Identify which cell holds the provided text, then report its (X, Y) central coordinate. 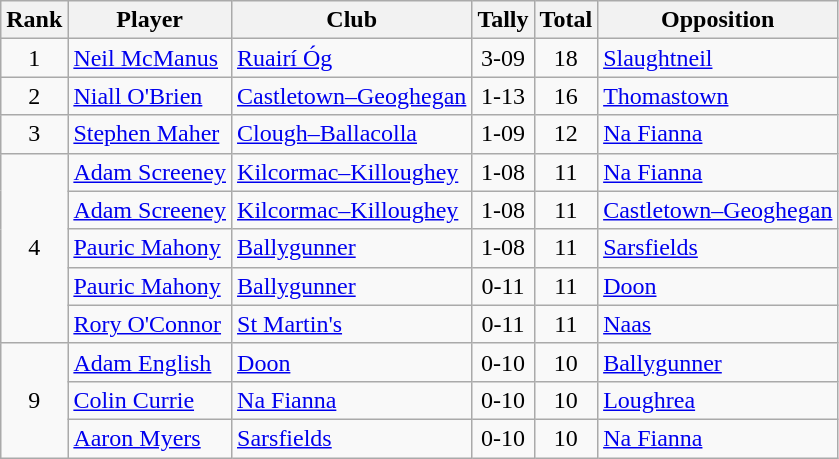
3 (34, 134)
1-13 (503, 96)
Adam English (150, 362)
Total (566, 20)
16 (566, 96)
Naas (718, 324)
Neil McManus (150, 58)
Opposition (718, 20)
Clough–Ballacolla (352, 134)
Player (150, 20)
12 (566, 134)
Aaron Myers (150, 438)
Stephen Maher (150, 134)
2 (34, 96)
Rank (34, 20)
St Martin's (352, 324)
Colin Currie (150, 400)
1-09 (503, 134)
Niall O'Brien (150, 96)
Club (352, 20)
Ruairí Óg (352, 58)
Tally (503, 20)
Rory O'Connor (150, 324)
3-09 (503, 58)
Loughrea (718, 400)
1 (34, 58)
18 (566, 58)
Thomastown (718, 96)
4 (34, 248)
Slaughtneil (718, 58)
9 (34, 400)
